Return the [X, Y] coordinate for the center point of the cell that contains the specified text.  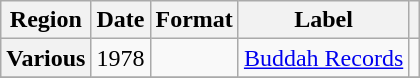
Region [46, 20]
1978 [120, 58]
Buddah Records [323, 58]
Label [323, 20]
Various [46, 58]
Date [120, 20]
Format [194, 20]
